Capture the cell that displays the provided text and extract its (X, Y) central coordinate. 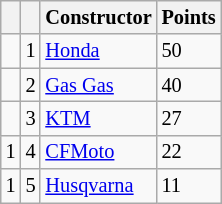
5 (31, 186)
27 (189, 118)
CFMoto (98, 152)
Gas Gas (98, 85)
2 (31, 85)
4 (31, 152)
3 (31, 118)
Husqvarna (98, 186)
Points (189, 17)
Constructor (98, 17)
50 (189, 51)
KTM (98, 118)
Honda (98, 51)
22 (189, 152)
11 (189, 186)
40 (189, 85)
